Capture the cell that displays the provided text and extract its [X, Y] central coordinate. 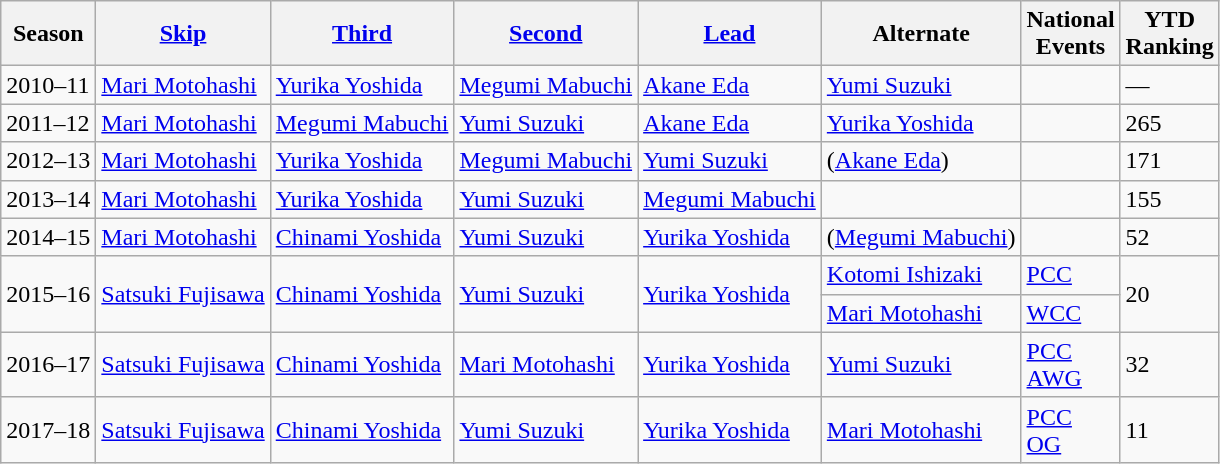
2013–14 [48, 199]
(Megumi Mabuchi) [921, 237]
2012–13 [48, 161]
2014–15 [48, 237]
— [1170, 85]
2017–18 [48, 430]
Skip [183, 34]
Alternate [921, 34]
PCC [1070, 275]
Third [362, 34]
Kotomi Ishizaki [921, 275]
2015–16 [48, 294]
155 [1170, 199]
Season [48, 34]
(Akane Eda) [921, 161]
PCCAWG [1070, 364]
2011–12 [48, 123]
11 [1170, 430]
PCCOG [1070, 430]
265 [1170, 123]
WCC [1070, 313]
32 [1170, 364]
YTDRanking [1170, 34]
2010–11 [48, 85]
52 [1170, 237]
Second [546, 34]
20 [1170, 294]
Lead [730, 34]
171 [1170, 161]
NationalEvents [1070, 34]
2016–17 [48, 364]
